Search for the cell housing the specified text and yield its (X, Y) center coordinate. 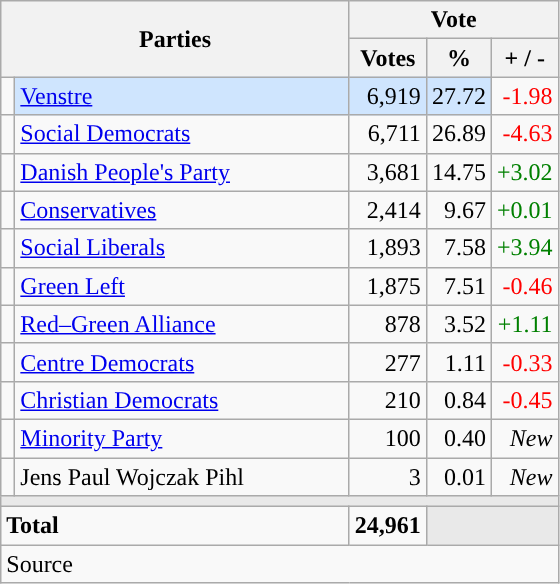
6,919 (388, 96)
-4.63 (524, 134)
Venstre (182, 96)
27.72 (458, 96)
Christian Democrats (182, 400)
+1.11 (524, 324)
Source (280, 564)
1,893 (388, 248)
0.01 (458, 477)
7.51 (458, 286)
+0.01 (524, 210)
Green Left (182, 286)
Red–Green Alliance (182, 324)
26.89 (458, 134)
% (458, 58)
0.84 (458, 400)
+3.02 (524, 172)
Minority Party (182, 438)
Social Democrats (182, 134)
100 (388, 438)
Jens Paul Wojczak Pihl (182, 477)
1.11 (458, 362)
14.75 (458, 172)
-0.46 (524, 286)
Centre Democrats (182, 362)
+ / - (524, 58)
Vote (454, 20)
3.52 (458, 324)
878 (388, 324)
277 (388, 362)
Parties (176, 39)
Total (176, 526)
-0.33 (524, 362)
210 (388, 400)
2,414 (388, 210)
Danish People's Party (182, 172)
+3.94 (524, 248)
-0.45 (524, 400)
7.58 (458, 248)
Conservatives (182, 210)
Social Liberals (182, 248)
Votes (388, 58)
24,961 (388, 526)
-1.98 (524, 96)
9.67 (458, 210)
3 (388, 477)
3,681 (388, 172)
1,875 (388, 286)
6,711 (388, 134)
0.40 (458, 438)
